From the cell containing the given text, extract its center point as (X, Y) coordinate. 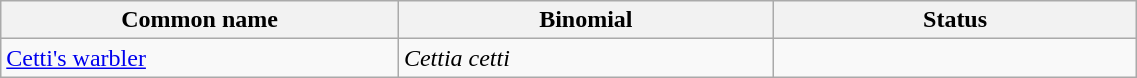
Cetti's warbler (200, 58)
Common name (200, 20)
Status (955, 20)
Cettia cetti (586, 58)
Binomial (586, 20)
